From the cell containing the given text, extract its center point as (X, Y) coordinate. 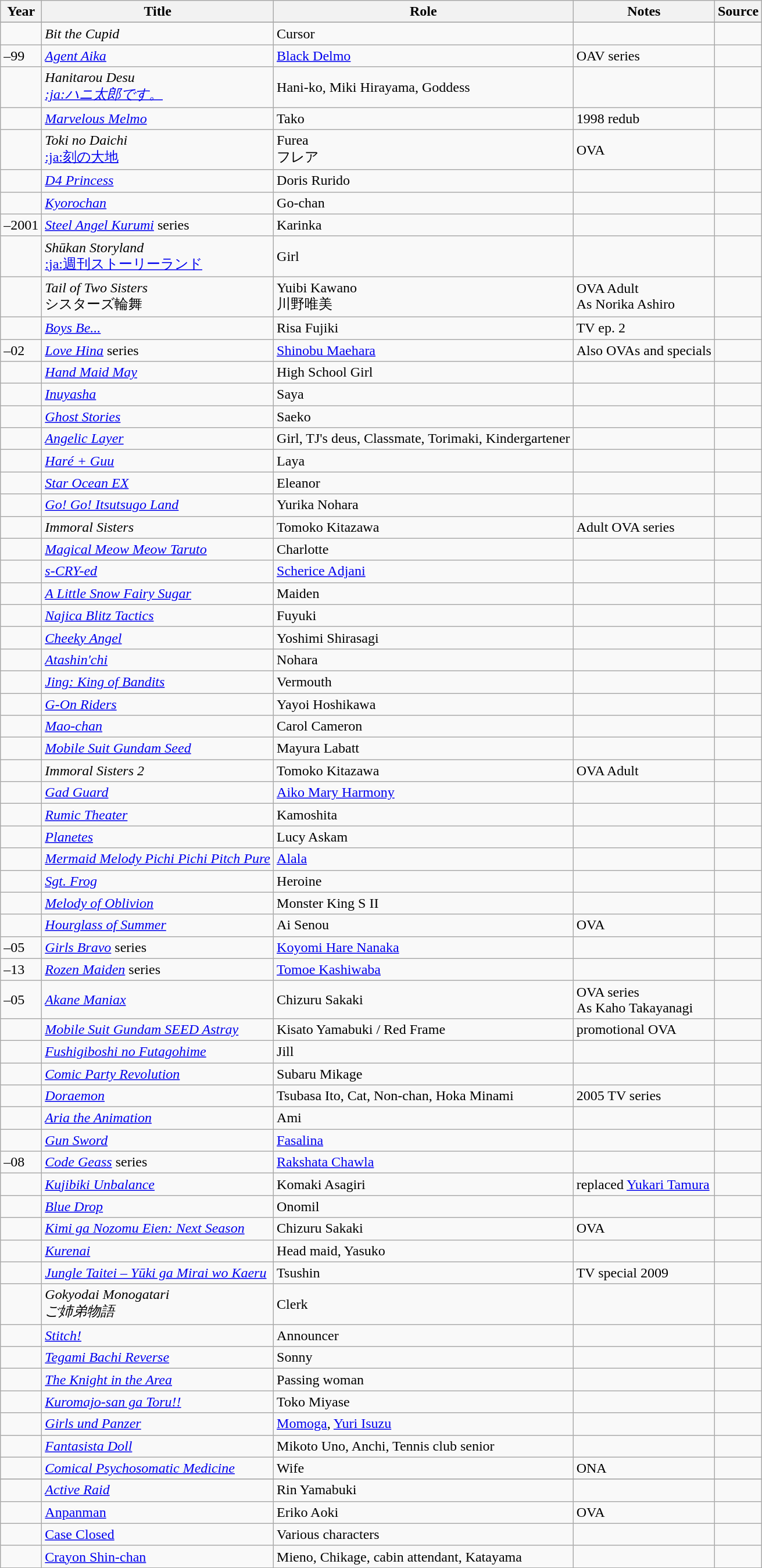
ONA (644, 1468)
Eriko Aoki (424, 1512)
Gun Sword (158, 1140)
Yoshimi Shirasagi (424, 638)
Star Ocean EX (158, 483)
Fureaフレア (424, 150)
Tsubasa Ito, Cat, Non-chan, Hoka Minami (424, 1096)
Mikoto Uno, Anchi, Tennis club senior (424, 1446)
Komaki Asagiri (424, 1184)
Aiko Mary Harmony (424, 793)
Yayoi Hoshikawa (424, 704)
Various characters (424, 1534)
Fushigiboshi no Futagohime (158, 1051)
Anpanman (158, 1512)
Aria the Animation (158, 1118)
Role (424, 12)
Kujibiki Unbalance (158, 1184)
1998 redub (644, 118)
Cursor (424, 34)
Jill (424, 1051)
Black Delmo (424, 56)
Kisato Yamabuki / Red Frame (424, 1029)
s-CRY-ed (158, 571)
OVA seriesAs Kaho Takayanagi (644, 1000)
Girls Bravo series (158, 947)
Ai Senou (424, 925)
Doris Rurido (424, 181)
Also OVAs and specials (644, 350)
Subaru Mikage (424, 1073)
Kuromajo-san ga Toru!! (158, 1402)
Eleanor (424, 483)
Rozen Maiden series (158, 969)
The Knight in the Area (158, 1380)
Scherice Adjani (424, 571)
Heroine (424, 881)
Code Geass series (158, 1162)
Lucy Askam (424, 837)
Monster King S II (424, 903)
Maiden (424, 593)
Wife (424, 1468)
Kurenai (158, 1251)
Mobile Suit Gundam SEED Astray (158, 1029)
Marvelous Melmo (158, 118)
Stitch! (158, 1336)
Toki no Daichi:ja:刻の大地 (158, 150)
Charlotte (424, 549)
Najica Blitz Tactics (158, 615)
Girls und Panzer (158, 1424)
Tomoe Kashiwaba (424, 969)
Boys Be... (158, 328)
Saeko (424, 417)
Jing: King of Bandits (158, 682)
Steel Angel Kurumi series (158, 225)
–2001 (21, 225)
Melody of Oblivion (158, 903)
Kamoshita (424, 815)
Gokyodai Monogatariご姉弟物語 (158, 1304)
–99 (21, 56)
Sonny (424, 1358)
–02 (21, 350)
Notes (644, 12)
Inuyasha (158, 395)
Crayon Shin-chan (158, 1556)
Jungle Taitei – Yūki ga Mirai wo Kaeru (158, 1273)
Magical Meow Meow Taruto (158, 549)
Alala (424, 859)
OAV series (644, 56)
Fuyuki (424, 615)
Hani-ko, Miki Hirayama, Goddess (424, 87)
Carol Cameron (424, 726)
Clerk (424, 1304)
Fantasista Doll (158, 1446)
–13 (21, 969)
Planetes (158, 837)
Angelic Layer (158, 439)
Mobile Suit Gundam Seed (158, 749)
Comic Party Revolution (158, 1073)
G-On Riders (158, 704)
OVA AdultAs Norika Ashiro (644, 297)
Passing woman (424, 1380)
Toko Miyase (424, 1402)
Tako (424, 118)
Hanitarou Desu:ja:ハニ太郎です。 (158, 87)
Mao-chan (158, 726)
Announcer (424, 1336)
Title (158, 12)
Karinka (424, 225)
Girl (424, 256)
Gad Guard (158, 793)
Case Closed (158, 1534)
Love Hina series (158, 350)
Immoral Sisters 2 (158, 771)
Tsushin (424, 1273)
Shūkan Storyland:ja:週刊ストーリーランド (158, 256)
Atashin'chi (158, 660)
Head maid, Yasuko (424, 1251)
Immoral Sisters (158, 527)
Rin Yamabuki (424, 1490)
Comical Psychosomatic Medicine (158, 1468)
Akane Maniax (158, 1000)
Adult OVA series (644, 527)
promotional OVA (644, 1029)
Sgt. Frog (158, 881)
Yuibi Kawano川野唯美 (424, 297)
Blue Drop (158, 1207)
Hand Maid May (158, 373)
OVA Adult (644, 771)
Hourglass of Summer (158, 925)
Agent Aika (158, 56)
Go! Go! Itsutsugo Land (158, 505)
Haré + Guu (158, 461)
Saya (424, 395)
D4 Princess (158, 181)
Rumic Theater (158, 815)
A Little Snow Fairy Sugar (158, 593)
TV special 2009 (644, 1273)
Girl, TJ's deus, Classmate, Torimaki, Kindergartener (424, 439)
Onomil (424, 1207)
Kyorochan (158, 203)
High School Girl (424, 373)
Year (21, 12)
Tail of Two Sistersシスターズ輪舞 (158, 297)
Fasalina (424, 1140)
Rakshata Chawla (424, 1162)
2005 TV series (644, 1096)
Bit the Cupid (158, 34)
Active Raid (158, 1490)
Ghost Stories (158, 417)
Go-chan (424, 203)
Momoga, Yuri Isuzu (424, 1424)
Yurika Nohara (424, 505)
Nohara (424, 660)
Risa Fujiki (424, 328)
TV ep. 2 (644, 328)
–08 (21, 1162)
Ami (424, 1118)
Kimi ga Nozomu Eien: Next Season (158, 1229)
replaced Yukari Tamura (644, 1184)
Tegami Bachi Reverse (158, 1358)
Laya (424, 461)
Mieno, Chikage, cabin attendant, Katayama (424, 1556)
Mermaid Melody Pichi Pichi Pitch Pure (158, 859)
Doraemon (158, 1096)
Mayura Labatt (424, 749)
Vermouth (424, 682)
Source (738, 12)
Cheeky Angel (158, 638)
Koyomi Hare Nanaka (424, 947)
Shinobu Maehara (424, 350)
